Provide the [x, y] coordinate of the cell's center where the given text is located.  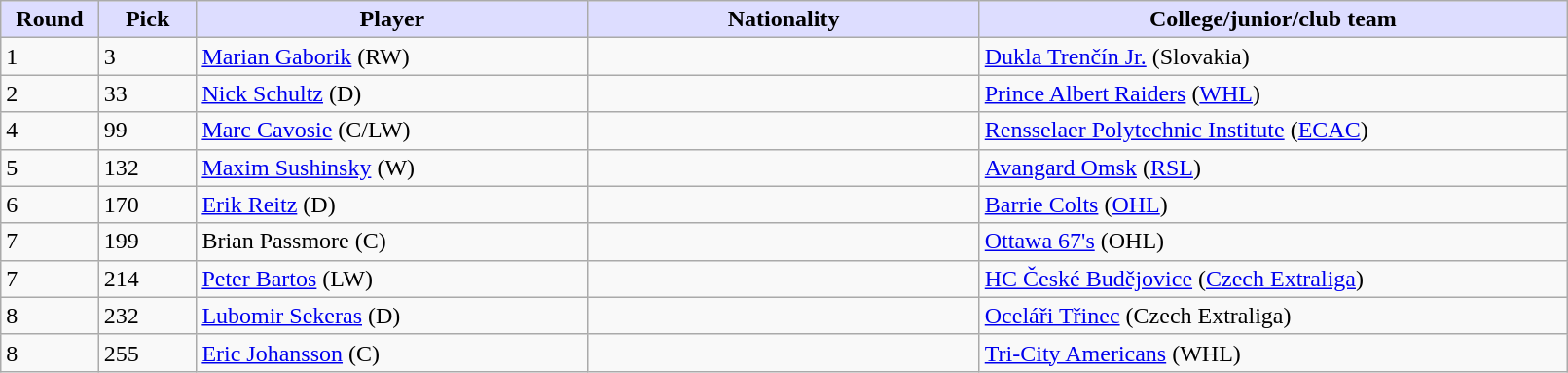
Marc Cavosie (C/LW) [392, 131]
5 [51, 168]
HC České Budějovice (Czech Extraliga) [1273, 279]
214 [148, 279]
Erik Reitz (D) [392, 205]
3 [148, 56]
132 [148, 168]
Prince Albert Raiders (WHL) [1273, 93]
College/junior/club team [1273, 19]
Dukla Trenčín Jr. (Slovakia) [1273, 56]
Peter Bartos (LW) [392, 279]
Avangard Omsk (RSL) [1273, 168]
Tri-City Americans (WHL) [1273, 353]
Rensselaer Polytechnic Institute (ECAC) [1273, 131]
4 [51, 131]
232 [148, 316]
99 [148, 131]
255 [148, 353]
Nationality [784, 19]
Ottawa 67's (OHL) [1273, 242]
Brian Passmore (C) [392, 242]
Barrie Colts (OHL) [1273, 205]
2 [51, 93]
Round [51, 19]
Player [392, 19]
199 [148, 242]
33 [148, 93]
Oceláři Třinec (Czech Extraliga) [1273, 316]
170 [148, 205]
6 [51, 205]
Eric Johansson (C) [392, 353]
Lubomir Sekeras (D) [392, 316]
Pick [148, 19]
1 [51, 56]
Nick Schultz (D) [392, 93]
Marian Gaborik (RW) [392, 56]
Maxim Sushinsky (W) [392, 168]
